Return the [X, Y] coordinate for the center point of the cell that contains the specified text.  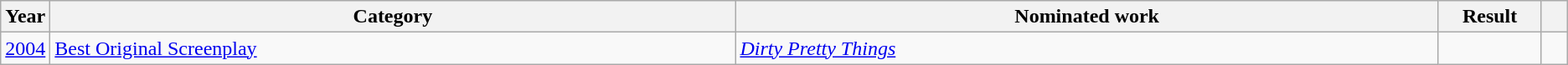
Nominated work [1087, 17]
Dirty Pretty Things [1087, 48]
2004 [25, 48]
Result [1489, 17]
Best Original Screenplay [393, 48]
Year [25, 17]
Category [393, 17]
